For the text-containing cell, return its midpoint in (X, Y) coordinate format. 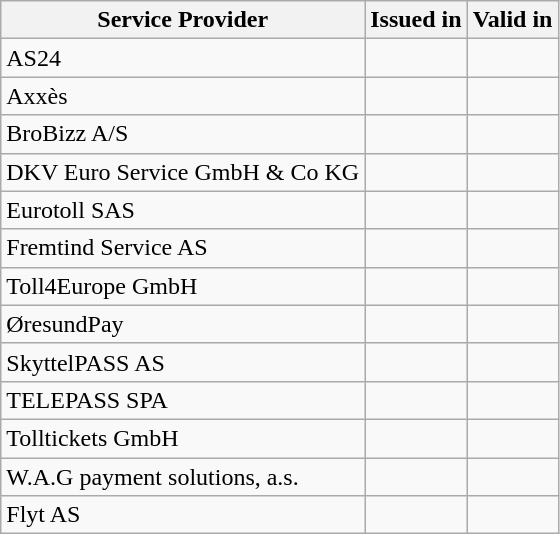
ØresundPay (183, 324)
Eurotoll SAS (183, 210)
W.A.G payment solutions, a.s. (183, 477)
Flyt AS (183, 515)
Valid in (512, 20)
BroBizz A/S (183, 134)
Tolltickets GmbH (183, 438)
DKV Euro Service GmbH & Co KG (183, 172)
Toll4Europe GmbH (183, 286)
Issued in (416, 20)
Fremtind Service AS (183, 248)
AS24 (183, 58)
Axxès (183, 96)
Service Provider (183, 20)
TELEPASS SPA (183, 400)
SkyttelPASS AS (183, 362)
